For the text-containing cell, return its midpoint in [x, y] coordinate format. 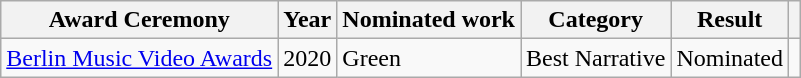
Nominated work [429, 20]
Green [429, 58]
Result [730, 20]
Category [595, 20]
Best Narrative [595, 58]
2020 [308, 58]
Nominated [730, 58]
Year [308, 20]
Berlin Music Video Awards [140, 58]
Award Ceremony [140, 20]
